Detect which cell encompasses the target text, then output its (X, Y) center coordinate. 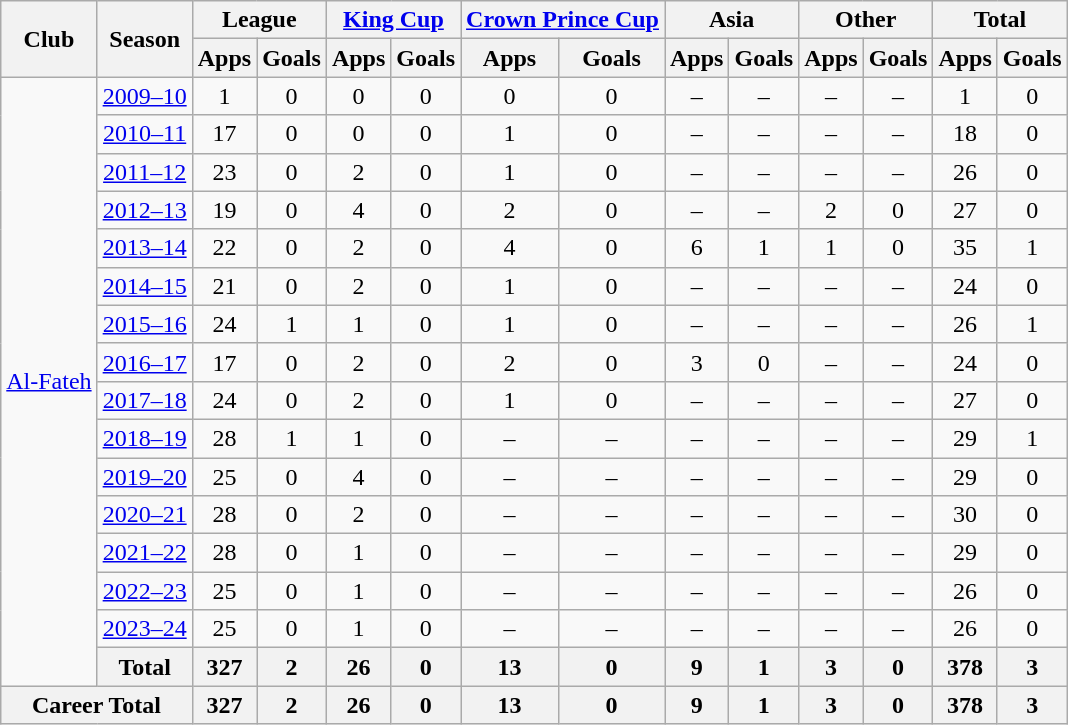
19 (224, 210)
Season (144, 39)
Career Total (96, 705)
League (259, 20)
2015–16 (144, 324)
Al-Fateh (49, 382)
Crown Prince Cup (563, 20)
2019–20 (144, 477)
30 (965, 515)
23 (224, 172)
2018–19 (144, 438)
35 (965, 248)
2021–22 (144, 553)
2010–11 (144, 134)
2017–18 (144, 400)
22 (224, 248)
2023–24 (144, 629)
21 (224, 286)
2020–21 (144, 515)
Other (866, 20)
6 (696, 248)
2011–12 (144, 172)
Asia (731, 20)
18 (965, 134)
2013–14 (144, 248)
Club (49, 39)
2012–13 (144, 210)
2016–17 (144, 362)
2022–23 (144, 591)
2009–10 (144, 96)
2014–15 (144, 286)
King Cup (393, 20)
